Provide the (x, y) coordinate of the cell's center where the given text is located.  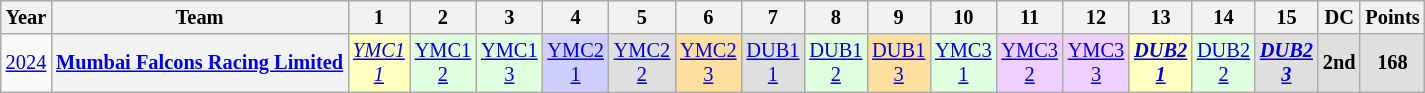
YMC23 (708, 63)
YMC22 (642, 63)
11 (1029, 17)
1 (379, 17)
YMC31 (963, 63)
3 (509, 17)
DUB12 (836, 63)
YMC12 (443, 63)
8 (836, 17)
6 (708, 17)
2nd (1340, 63)
DUB22 (1224, 63)
Year (26, 17)
10 (963, 17)
Team (200, 17)
Points (1392, 17)
DUB11 (772, 63)
2024 (26, 63)
9 (898, 17)
YMC21 (575, 63)
DC (1340, 17)
DUB13 (898, 63)
2 (443, 17)
DUB23 (1286, 63)
12 (1096, 17)
5 (642, 17)
YMC13 (509, 63)
DUB21 (1160, 63)
15 (1286, 17)
YMC33 (1096, 63)
7 (772, 17)
YMC32 (1029, 63)
168 (1392, 63)
4 (575, 17)
Mumbai Falcons Racing Limited (200, 63)
YMC11 (379, 63)
14 (1224, 17)
13 (1160, 17)
